Identify which cell holds the provided text, then report its [X, Y] central coordinate. 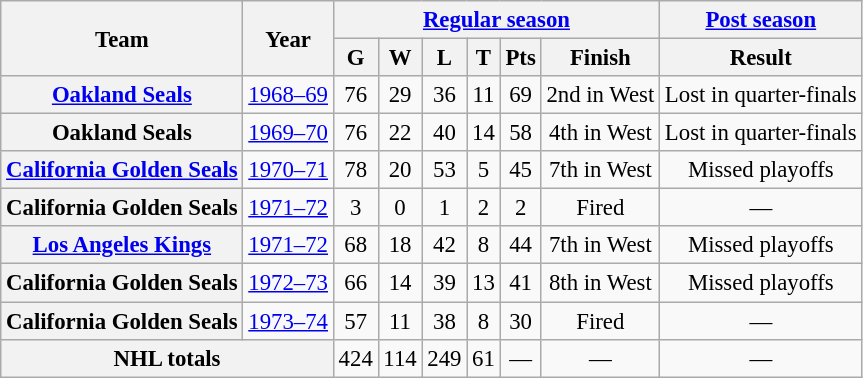
13 [484, 283]
Result [761, 58]
41 [520, 283]
36 [444, 95]
1968–69 [288, 95]
22 [400, 133]
38 [444, 321]
44 [520, 245]
68 [356, 245]
Team [122, 38]
66 [356, 283]
18 [400, 245]
Post season [761, 20]
69 [520, 95]
40 [444, 133]
1 [444, 208]
249 [444, 358]
Los Angeles Kings [122, 245]
424 [356, 358]
30 [520, 321]
2nd in West [600, 95]
57 [356, 321]
G [356, 58]
T [484, 58]
W [400, 58]
1969–70 [288, 133]
Regular season [496, 20]
1973–74 [288, 321]
5 [484, 170]
61 [484, 358]
Pts [520, 58]
1970–71 [288, 170]
58 [520, 133]
114 [400, 358]
Year [288, 38]
L [444, 58]
53 [444, 170]
39 [444, 283]
3 [356, 208]
8th in West [600, 283]
20 [400, 170]
78 [356, 170]
45 [520, 170]
Finish [600, 58]
NHL totals [168, 358]
4th in West [600, 133]
1972–73 [288, 283]
0 [400, 208]
29 [400, 95]
42 [444, 245]
